Detect which cell encompasses the target text, then output its [x, y] center coordinate. 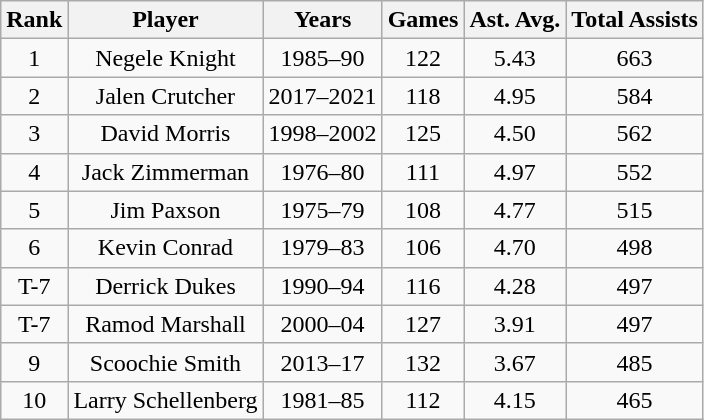
4.70 [515, 248]
122 [423, 58]
3.91 [515, 324]
118 [423, 96]
1998–2002 [322, 134]
485 [635, 362]
5 [34, 210]
1985–90 [322, 58]
106 [423, 248]
112 [423, 400]
2000–04 [322, 324]
Derrick Dukes [166, 286]
6 [34, 248]
1976–80 [322, 172]
Scoochie Smith [166, 362]
Jim Paxson [166, 210]
Ramod Marshall [166, 324]
Kevin Conrad [166, 248]
498 [635, 248]
1979–83 [322, 248]
1975–79 [322, 210]
4.77 [515, 210]
Total Assists [635, 20]
Games [423, 20]
465 [635, 400]
Jalen Crutcher [166, 96]
515 [635, 210]
2013–17 [322, 362]
9 [34, 362]
Years [322, 20]
127 [423, 324]
Ast. Avg. [515, 20]
Rank [34, 20]
108 [423, 210]
Larry Schellenberg [166, 400]
2 [34, 96]
4.97 [515, 172]
5.43 [515, 58]
552 [635, 172]
David Morris [166, 134]
125 [423, 134]
3.67 [515, 362]
1981–85 [322, 400]
4.95 [515, 96]
Jack Zimmerman [166, 172]
132 [423, 362]
562 [635, 134]
111 [423, 172]
4.50 [515, 134]
1 [34, 58]
3 [34, 134]
Negele Knight [166, 58]
1990–94 [322, 286]
663 [635, 58]
2017–2021 [322, 96]
4.28 [515, 286]
4 [34, 172]
Player [166, 20]
584 [635, 96]
10 [34, 400]
4.15 [515, 400]
116 [423, 286]
